From the cell containing the given text, extract its center point as (X, Y) coordinate. 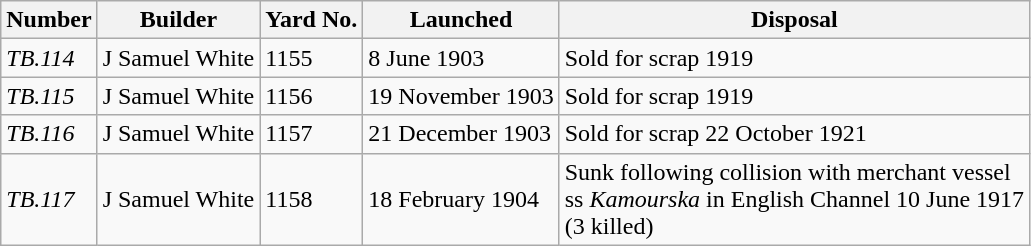
Builder (178, 20)
Launched (461, 20)
1157 (312, 134)
1158 (312, 199)
Yard No. (312, 20)
Disposal (794, 20)
8 June 1903 (461, 58)
Sold for scrap 22 October 1921 (794, 134)
19 November 1903 (461, 96)
TB.114 (49, 58)
TB.115 (49, 96)
Number (49, 20)
18 February 1904 (461, 199)
TB.117 (49, 199)
1155 (312, 58)
Sunk following collision with merchant vessel ss Kamourska in English Channel 10 June 1917 (3 killed) (794, 199)
TB.116 (49, 134)
21 December 1903 (461, 134)
1156 (312, 96)
